Find where the given text appears and provide that cell's center as [x, y] coordinate. 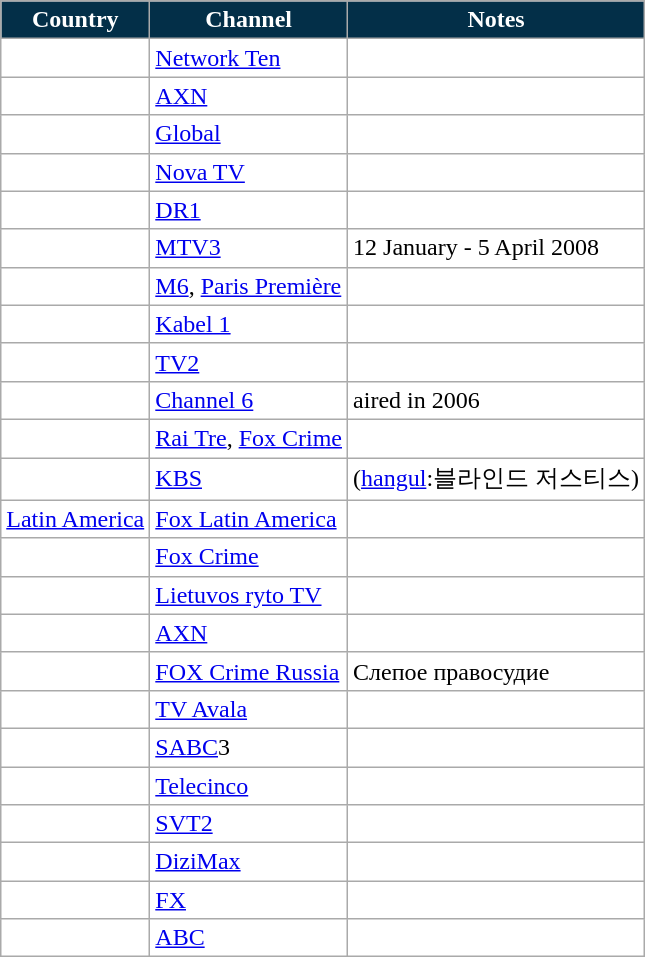
TV Avala [249, 709]
Rai Tre, Fox Crime [249, 438]
Channel 6 [249, 400]
ABC [249, 938]
FOX Crime Russia [249, 671]
TV2 [249, 362]
Network Ten [249, 58]
FX [249, 900]
Telecinco [249, 785]
Fox Latin America [249, 519]
Global [249, 134]
aired in 2006 [496, 400]
M6, Paris Première [249, 286]
Latin America [76, 519]
Слепое правосудие [496, 671]
Lietuvos ryto TV [249, 595]
Nova TV [249, 172]
12 January - 5 April 2008 [496, 248]
SABC3 [249, 747]
Kabel 1 [249, 324]
Notes [496, 20]
DR1 [249, 210]
MTV3 [249, 248]
KBS [249, 480]
(hangul:블라인드 저스티스) [496, 480]
Country [76, 20]
Fox Crime [249, 557]
DiziMax [249, 862]
Channel [249, 20]
SVT2 [249, 824]
